Search for the cell housing the specified text and yield its [x, y] center coordinate. 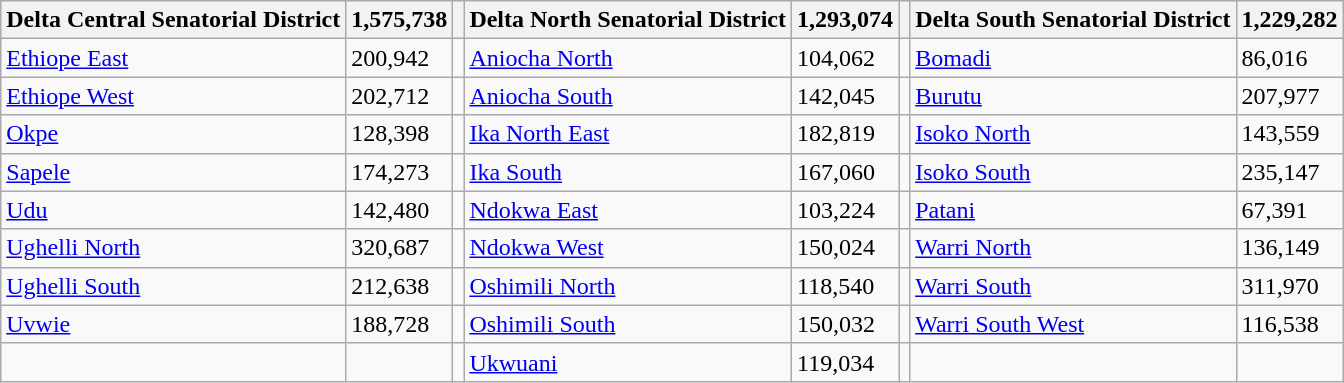
188,728 [400, 324]
Delta South Senatorial District [1073, 20]
Ethiope East [174, 58]
Aniocha North [628, 58]
Ughelli South [174, 286]
Delta North Senatorial District [628, 20]
Isoko North [1073, 134]
Ughelli North [174, 248]
Warri South West [1073, 324]
Warri South [1073, 286]
103,224 [846, 210]
Burutu [1073, 96]
118,540 [846, 286]
150,032 [846, 324]
207,977 [1290, 96]
235,147 [1290, 172]
Patani [1073, 210]
Bomadi [1073, 58]
311,970 [1290, 286]
320,687 [400, 248]
200,942 [400, 58]
142,045 [846, 96]
119,034 [846, 362]
Delta Central Senatorial District [174, 20]
128,398 [400, 134]
Udu [174, 210]
Aniocha South [628, 96]
Oshimili South [628, 324]
Isoko South [1073, 172]
116,538 [1290, 324]
136,149 [1290, 248]
182,819 [846, 134]
86,016 [1290, 58]
104,062 [846, 58]
Warri North [1073, 248]
Oshimili North [628, 286]
Ndokwa West [628, 248]
Ika South [628, 172]
150,024 [846, 248]
202,712 [400, 96]
167,060 [846, 172]
1,575,738 [400, 20]
Sapele [174, 172]
1,293,074 [846, 20]
Ndokwa East [628, 210]
Uvwie [174, 324]
1,229,282 [1290, 20]
142,480 [400, 210]
Ethiope West [174, 96]
Okpe [174, 134]
Ukwuani [628, 362]
143,559 [1290, 134]
212,638 [400, 286]
174,273 [400, 172]
Ika North East [628, 134]
67,391 [1290, 210]
